Determine the (x, y) coordinate at the center of the cell enclosing the given text.  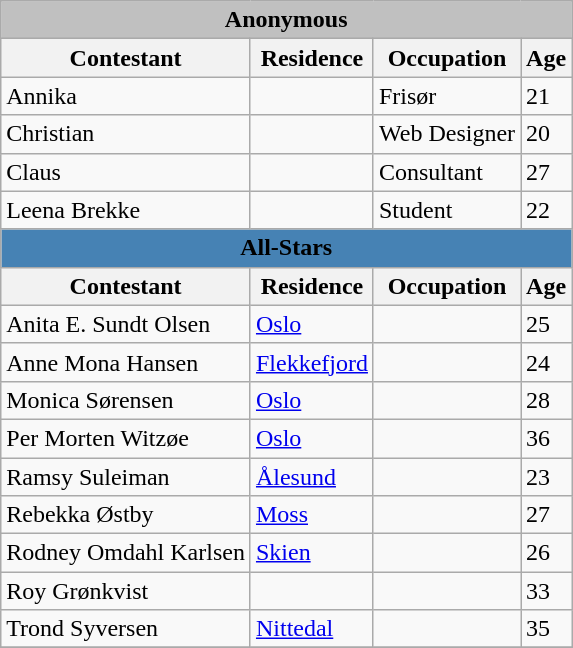
Web Designer (446, 134)
All-Stars (286, 248)
Annika (126, 96)
Roy Grønkvist (126, 591)
Student (446, 210)
Per Morten Witzøe (126, 438)
Claus (126, 172)
Ramsy Suleiman (126, 477)
Rebekka Østby (126, 515)
Rodney Omdahl Karlsen (126, 553)
25 (546, 324)
21 (546, 96)
22 (546, 210)
Anne Mona Hansen (126, 362)
36 (546, 438)
28 (546, 400)
Frisør (446, 96)
Skien (312, 553)
Trond Syversen (126, 629)
Monica Sørensen (126, 400)
Anita E. Sundt Olsen (126, 324)
35 (546, 629)
Leena Brekke (126, 210)
23 (546, 477)
Flekkefjord (312, 362)
33 (546, 591)
Consultant (446, 172)
20 (546, 134)
Ålesund (312, 477)
26 (546, 553)
24 (546, 362)
Anonymous (286, 20)
Moss (312, 515)
Christian (126, 134)
Nittedal (312, 629)
